Pinpoint the cell where the given text exists, returning its [X, Y] midpoint coordinate. 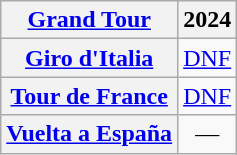
2024 [208, 20]
Tour de France [90, 96]
— [208, 134]
Grand Tour [90, 20]
Giro d'Italia [90, 58]
Vuelta a España [90, 134]
